Provide the [X, Y] coordinate of the cell's center where the given text is located.  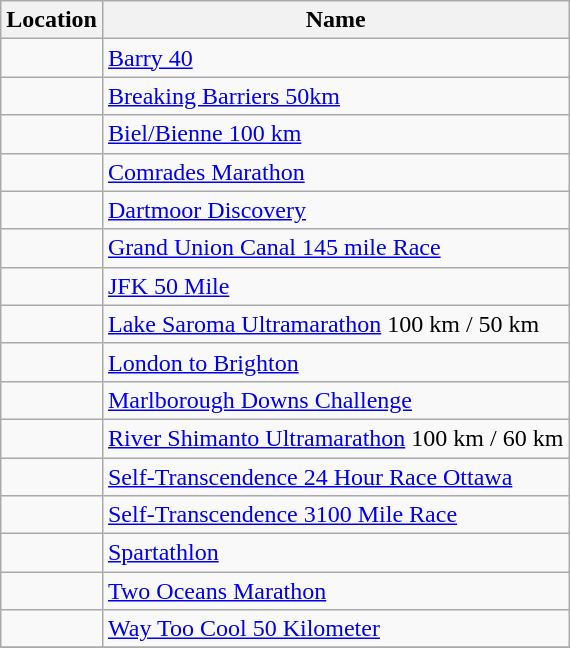
Spartathlon [335, 553]
London to Brighton [335, 362]
Two Oceans Marathon [335, 591]
Name [335, 20]
Barry 40 [335, 58]
JFK 50 Mile [335, 286]
Breaking Barriers 50km [335, 96]
Self-Transcendence 3100 Mile Race [335, 515]
Lake Saroma Ultramarathon 100 km / 50 km [335, 324]
Biel/Bienne 100 km [335, 134]
Location [52, 20]
Self-Transcendence 24 Hour Race Ottawa [335, 477]
River Shimanto Ultramarathon 100 km / 60 km [335, 438]
Grand Union Canal 145 mile Race [335, 248]
Way Too Cool 50 Kilometer [335, 629]
Comrades Marathon [335, 172]
Dartmoor Discovery [335, 210]
Marlborough Downs Challenge [335, 400]
